Return the [X, Y] coordinate for the center point of the cell that contains the specified text.  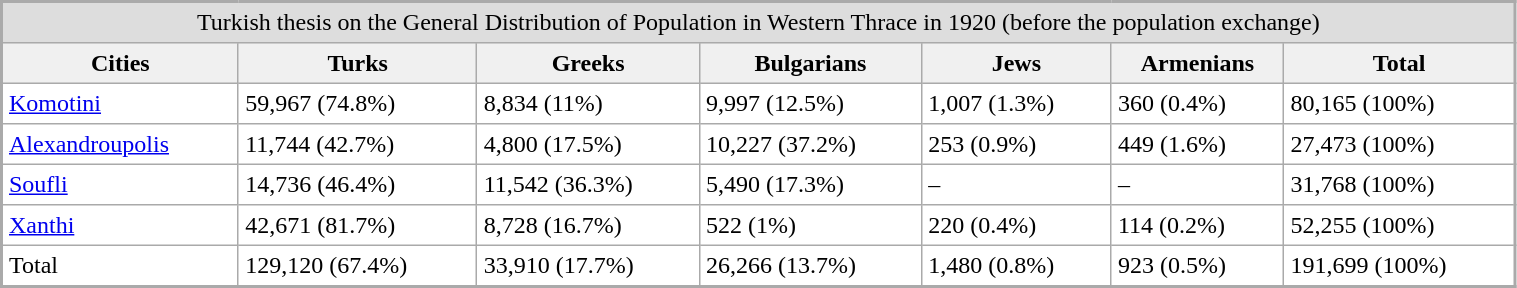
8,834 (11%) [588, 103]
220 (0.4%) [1017, 225]
11,542 (36.3%) [588, 184]
Soufli [120, 184]
114 (0.2%) [1197, 225]
Greeks [588, 63]
1,480 (0.8%) [1017, 266]
Alexandroupolis [120, 144]
27,473 (100%) [1400, 144]
Cities [120, 63]
42,671 (81.7%) [358, 225]
33,910 (17.7%) [588, 266]
8,728 (16.7%) [588, 225]
Xanthi [120, 225]
Jews [1017, 63]
Bulgarians [810, 63]
Armenians [1197, 63]
191,699 (100%) [1400, 266]
52,255 (100%) [1400, 225]
253 (0.9%) [1017, 144]
9,997 (12.5%) [810, 103]
5,490 (17.3%) [810, 184]
80,165 (100%) [1400, 103]
4,800 (17.5%) [588, 144]
Komotini [120, 103]
14,736 (46.4%) [358, 184]
522 (1%) [810, 225]
1,007 (1.3%) [1017, 103]
449 (1.6%) [1197, 144]
26,266 (13.7%) [810, 266]
923 (0.5%) [1197, 266]
Turks [358, 63]
10,227 (37.2%) [810, 144]
Turkish thesis on the General Distribution of Population in Western Thrace in 1920 (before the population exchange) [759, 22]
129,120 (67.4%) [358, 266]
59,967 (74.8%) [358, 103]
31,768 (100%) [1400, 184]
11,744 (42.7%) [358, 144]
360 (0.4%) [1197, 103]
